Find where the given text appears and provide that cell's center as (x, y) coordinate. 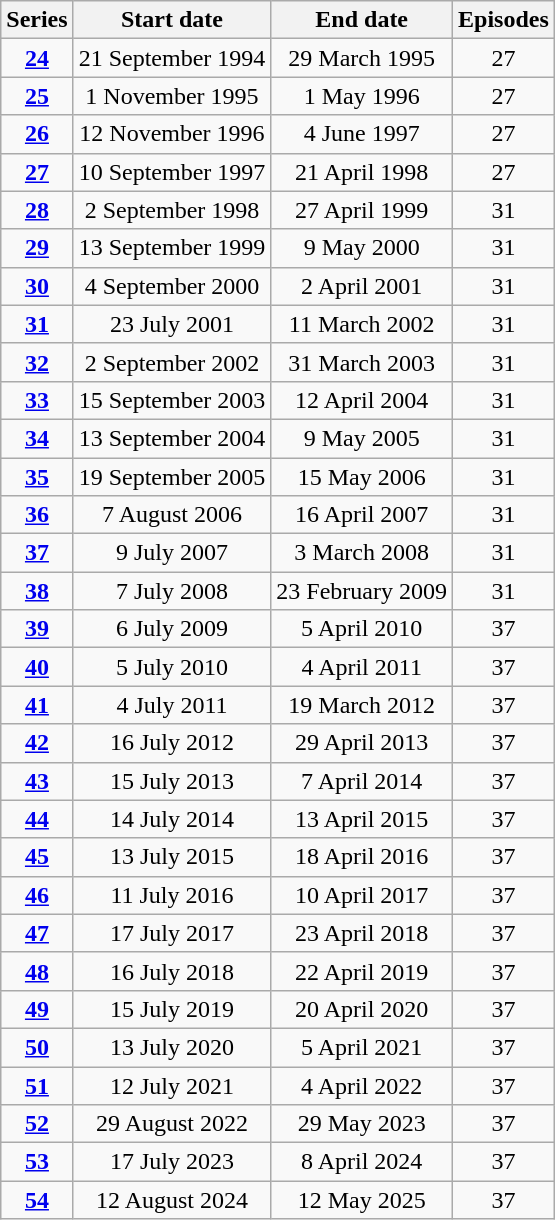
53 (37, 1162)
4 April 2011 (362, 667)
13 September 1999 (172, 248)
26 (37, 134)
46 (37, 895)
43 (37, 781)
23 April 2018 (362, 933)
15 May 2006 (362, 477)
21 September 1994 (172, 58)
End date (362, 20)
Episodes (504, 20)
11 March 2002 (362, 324)
6 July 2009 (172, 629)
29 August 2022 (172, 1124)
13 July 2015 (172, 857)
18 April 2016 (362, 857)
38 (37, 591)
15 July 2013 (172, 781)
16 July 2012 (172, 743)
12 August 2024 (172, 1200)
21 April 1998 (362, 172)
20 April 2020 (362, 1009)
39 (37, 629)
33 (37, 400)
41 (37, 705)
29 April 2013 (362, 743)
5 April 2010 (362, 629)
49 (37, 1009)
4 September 2000 (172, 286)
27 April 1999 (362, 210)
9 May 2005 (362, 438)
4 April 2022 (362, 1085)
17 July 2023 (172, 1162)
12 November 1996 (172, 134)
19 March 2012 (362, 705)
13 April 2015 (362, 819)
16 July 2018 (172, 971)
23 February 2009 (362, 591)
10 September 1997 (172, 172)
19 September 2005 (172, 477)
30 (37, 286)
14 July 2014 (172, 819)
7 July 2008 (172, 591)
2 September 2002 (172, 362)
1 November 1995 (172, 96)
Start date (172, 20)
35 (37, 477)
29 May 2023 (362, 1124)
23 July 2001 (172, 324)
13 July 2020 (172, 1047)
44 (37, 819)
12 July 2021 (172, 1085)
4 July 2011 (172, 705)
12 May 2025 (362, 1200)
28 (37, 210)
34 (37, 438)
12 April 2004 (362, 400)
40 (37, 667)
54 (37, 1200)
52 (37, 1124)
4 June 1997 (362, 134)
48 (37, 971)
10 April 2017 (362, 895)
7 August 2006 (172, 515)
16 April 2007 (362, 515)
36 (37, 515)
29 (37, 248)
25 (37, 96)
31 March 2003 (362, 362)
15 September 2003 (172, 400)
2 April 2001 (362, 286)
13 September 2004 (172, 438)
17 July 2017 (172, 933)
8 April 2024 (362, 1162)
42 (37, 743)
Series (37, 20)
9 May 2000 (362, 248)
24 (37, 58)
11 July 2016 (172, 895)
2 September 1998 (172, 210)
51 (37, 1085)
22 April 2019 (362, 971)
15 July 2019 (172, 1009)
29 March 1995 (362, 58)
5 April 2021 (362, 1047)
50 (37, 1047)
45 (37, 857)
32 (37, 362)
9 July 2007 (172, 553)
47 (37, 933)
3 March 2008 (362, 553)
7 April 2014 (362, 781)
5 July 2010 (172, 667)
1 May 1996 (362, 96)
